Locate the cell with the specified text and output its [x, y] center coordinate. 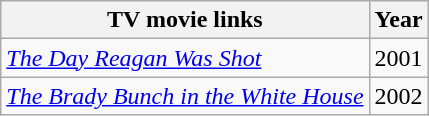
The Day Reagan Was Shot [185, 58]
The Brady Bunch in the White House [185, 96]
Year [398, 20]
TV movie links [185, 20]
2001 [398, 58]
2002 [398, 96]
